For the text-containing cell, return its midpoint in [x, y] coordinate format. 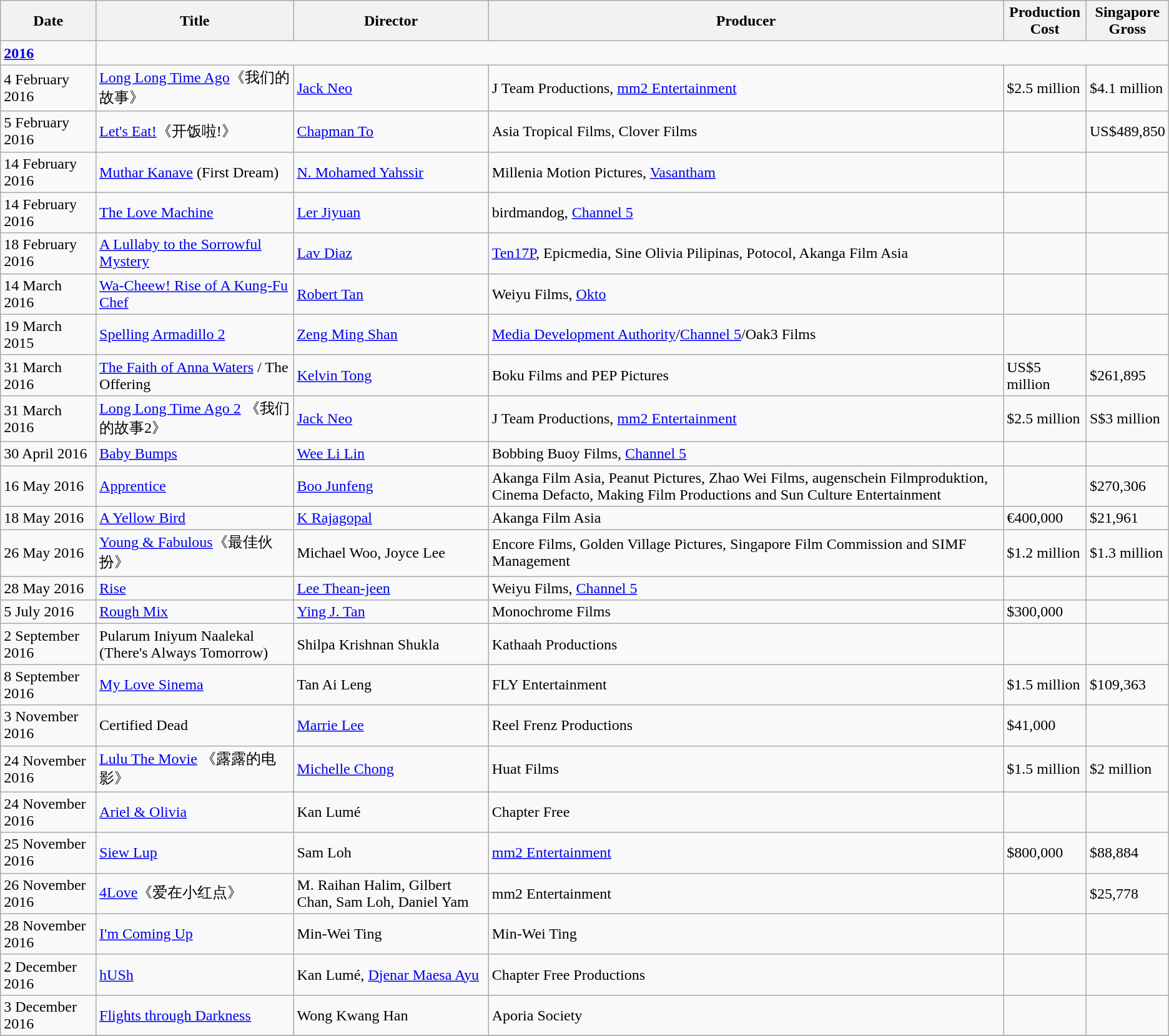
$300,000 [1045, 612]
$1.3 million [1127, 553]
I'm Coming Up [195, 934]
Muthar Kanave (First Dream) [195, 172]
$88,884 [1127, 853]
Young & Fabulous《最佳伙扮》 [195, 553]
Rough Mix [195, 612]
Certified Dead [195, 726]
$4.1 million [1127, 88]
2 September 2016 [49, 644]
Kathaah Productions [746, 644]
14 March 2016 [49, 294]
Robert Tan [391, 294]
Lee Thean-jeen [391, 588]
28 May 2016 [49, 588]
18 February 2016 [49, 254]
3 November 2016 [49, 726]
Long Long Time Ago《我们的故事》 [195, 88]
Singapore Gross [1127, 21]
Zeng Ming Shan [391, 335]
US$5 million [1045, 375]
30 April 2016 [49, 453]
Shilpa Krishnan Shukla [391, 644]
4 February 2016 [49, 88]
18 May 2016 [49, 518]
Akanga Film Asia [746, 518]
Production Cost [1045, 21]
Akanga Film Asia, Peanut Pictures, Zhao Wei Films, augenschein Filmproduktion, Cinema Defacto, Making Film Productions and Sun Culture Entertainment [746, 486]
$41,000 [1045, 726]
$270,306 [1127, 486]
19 March 2015 [49, 335]
The Love Machine [195, 212]
Michael Woo, Joyce Lee [391, 553]
€400,000 [1045, 518]
Boku Films and PEP Pictures [746, 375]
25 November 2016 [49, 853]
Weiyu Films, Okto [746, 294]
Kan Lumé, Djenar Maesa Ayu [391, 974]
2016 [49, 53]
2 December 2016 [49, 974]
Lulu The Movie 《露露的电影》 [195, 769]
Wong Kwang Han [391, 1015]
Michelle Chong [391, 769]
Wee Li Lin [391, 453]
Siew Lup [195, 853]
26 November 2016 [49, 893]
Chapter Free Productions [746, 974]
Aporia Society [746, 1015]
$109,363 [1127, 684]
Date [49, 21]
Producer [746, 21]
Flights through Darkness [195, 1015]
5 July 2016 [49, 612]
Monochrome Films [746, 612]
Marrie Lee [391, 726]
5 February 2016 [49, 131]
Wa-Cheew! Rise of A Kung-Fu Chef [195, 294]
26 May 2016 [49, 553]
Title [195, 21]
M. Raihan Halim, Gilbert Chan, Sam Loh, Daniel Yam [391, 893]
$1.2 million [1045, 553]
Lav Diaz [391, 254]
8 September 2016 [49, 684]
$25,778 [1127, 893]
Pularum Iniyum Naalekal (There's Always Tomorrow) [195, 644]
The Faith of Anna Waters / The Offering [195, 375]
Media Development Authority/Channel 5/Oak3 Films [746, 335]
$2 million [1127, 769]
FLY Entertainment [746, 684]
hUSh [195, 974]
Millenia Motion Pictures, Vasantham [746, 172]
Sam Loh [391, 853]
4Love《爱在小红点》 [195, 893]
Director [391, 21]
Apprentice [195, 486]
Encore Films, Golden Village Pictures, Singapore Film Commission and SIMF Management [746, 553]
My Love Sinema [195, 684]
Bobbing Buoy Films, Channel 5 [746, 453]
Reel Frenz Productions [746, 726]
K Rajagopal [391, 518]
Tan Ai Leng [391, 684]
Baby Bumps [195, 453]
Weiyu Films, Channel 5 [746, 588]
$21,961 [1127, 518]
A Yellow Bird [195, 518]
Asia Tropical Films, Clover Films [746, 131]
Spelling Armadillo 2 [195, 335]
Boo Junfeng [391, 486]
birdmandog, Channel 5 [746, 212]
US$489,850 [1127, 131]
Rise [195, 588]
Huat Films [746, 769]
Chapman To [391, 131]
Ler Jiyuan [391, 212]
Long Long Time Ago 2 《我们的故事2》 [195, 418]
Ten17P, Epicmedia, Sine Olivia Pilipinas, Potocol, Akanga Film Asia [746, 254]
$261,895 [1127, 375]
S$3 million [1127, 418]
28 November 2016 [49, 934]
N. Mohamed Yahssir [391, 172]
A Lullaby to the Sorrowful Mystery [195, 254]
Ariel & Olivia [195, 812]
$800,000 [1045, 853]
Kelvin Tong [391, 375]
Let's Eat!《开饭啦!》 [195, 131]
16 May 2016 [49, 486]
3 December 2016 [49, 1015]
Ying J. Tan [391, 612]
Kan Lumé [391, 812]
Chapter Free [746, 812]
